Find where the given text appears and provide that cell's center as (X, Y) coordinate. 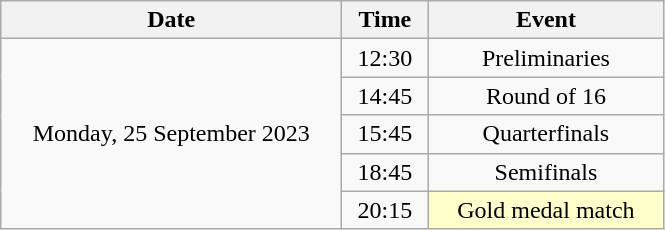
18:45 (385, 172)
Preliminaries (546, 58)
15:45 (385, 134)
Event (546, 20)
Quarterfinals (546, 134)
Monday, 25 September 2023 (172, 134)
Semifinals (546, 172)
20:15 (385, 210)
12:30 (385, 58)
14:45 (385, 96)
Time (385, 20)
Gold medal match (546, 210)
Round of 16 (546, 96)
Date (172, 20)
